Pinpoint the cell where the given text exists, returning its [X, Y] midpoint coordinate. 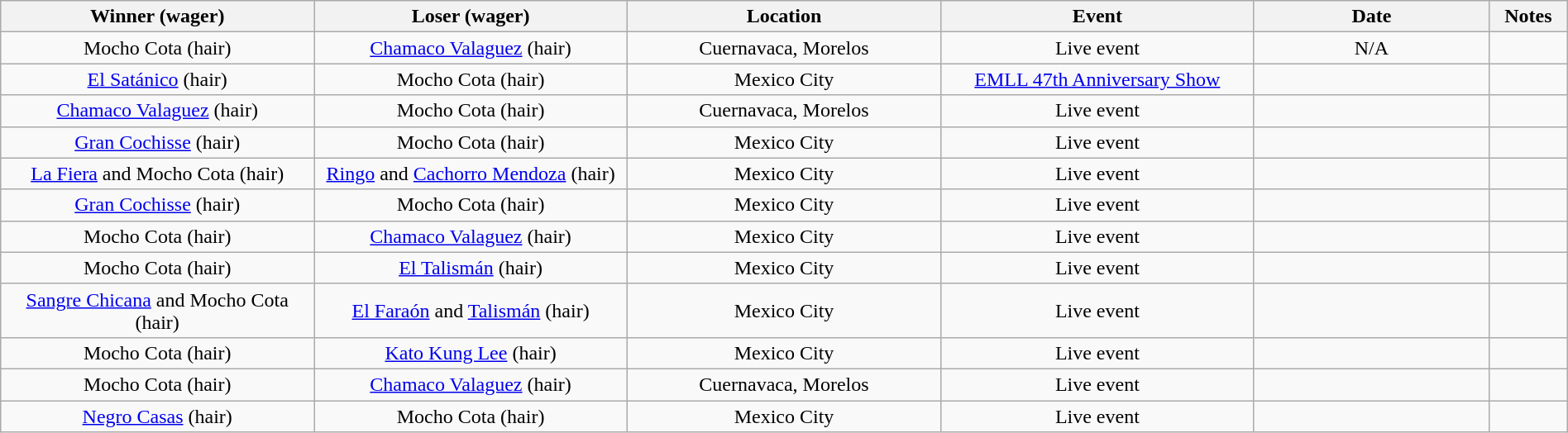
El Talismán (hair) [471, 268]
Location [784, 17]
Kato Kung Lee (hair) [471, 353]
Date [1371, 17]
Loser (wager) [471, 17]
Winner (wager) [157, 17]
El Satánico (hair) [157, 79]
Sangre Chicana and Mocho Cota (hair) [157, 311]
Negro Casas (hair) [157, 416]
N/A [1371, 48]
Ringo and Cachorro Mendoza (hair) [471, 174]
EMLL 47th Anniversary Show [1097, 79]
El Faraón and Talismán (hair) [471, 311]
Notes [1528, 17]
Event [1097, 17]
La Fiera and Mocho Cota (hair) [157, 174]
